Provide the (x, y) coordinate of the cell's center where the given text is located.  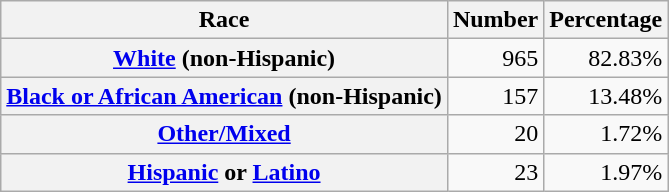
965 (495, 58)
82.83% (606, 58)
13.48% (606, 96)
Percentage (606, 20)
Number (495, 20)
Hispanic or Latino (224, 172)
1.97% (606, 172)
23 (495, 172)
Race (224, 20)
157 (495, 96)
Black or African American (non-Hispanic) (224, 96)
Other/Mixed (224, 134)
20 (495, 134)
White (non-Hispanic) (224, 58)
1.72% (606, 134)
